Output the [X, Y] coordinate of the center of the cell containing the given text.  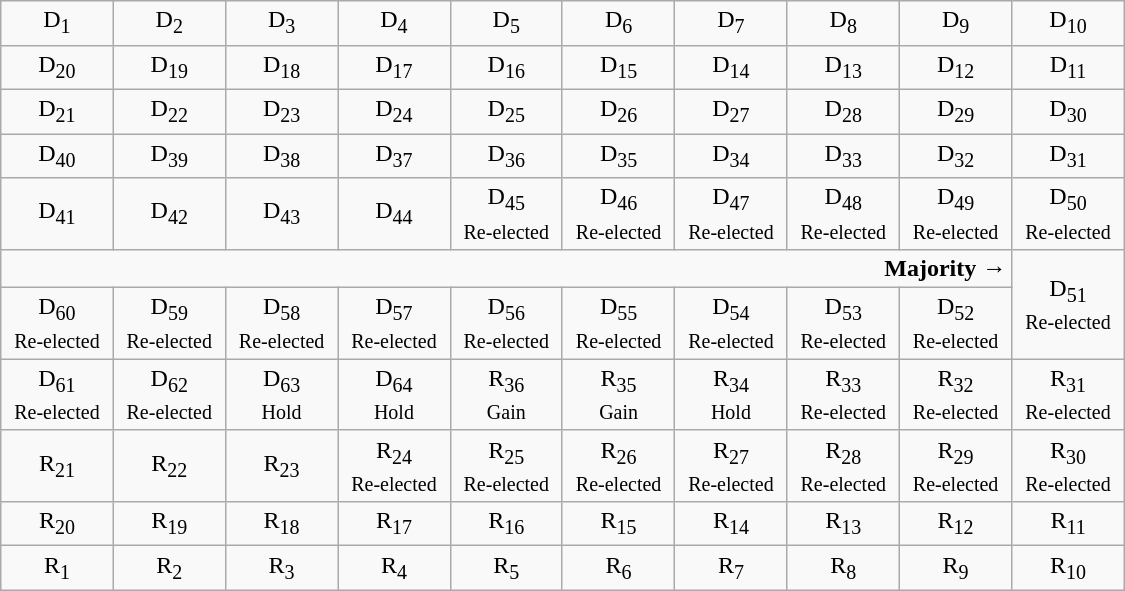
D4 [394, 23]
D20 [57, 67]
R18 [281, 524]
R15 [618, 524]
D58Re-elected [281, 324]
R33Re-elected [843, 394]
R8 [843, 568]
R22 [169, 466]
D28 [843, 111]
D42 [169, 214]
D64Hold [394, 394]
R1 [57, 568]
R3 [281, 568]
R28Re-elected [843, 466]
R25Re-elected [506, 466]
R14 [731, 524]
D1 [57, 23]
R31Re-elected [1068, 394]
R23 [281, 466]
D3 [281, 23]
D31 [1068, 156]
D24 [394, 111]
R30Re-elected [1068, 466]
D46Re-elected [618, 214]
D21 [57, 111]
D5 [506, 23]
R16 [506, 524]
D51Re-elected [1068, 304]
R7 [731, 568]
D48Re-elected [843, 214]
D44 [394, 214]
D17 [394, 67]
D59Re-elected [169, 324]
D33 [843, 156]
D14 [731, 67]
D49Re-elected [955, 214]
R5 [506, 568]
D36 [506, 156]
Majority → [506, 268]
R12 [955, 524]
R11 [1068, 524]
R19 [169, 524]
R35Gain [618, 394]
R13 [843, 524]
D61Re-elected [57, 394]
R10 [1068, 568]
R4 [394, 568]
D45Re-elected [506, 214]
D62Re-elected [169, 394]
D13 [843, 67]
R26Re-elected [618, 466]
D11 [1068, 67]
R20 [57, 524]
R36Gain [506, 394]
D12 [955, 67]
R34Hold [731, 394]
D18 [281, 67]
D43 [281, 214]
D34 [731, 156]
D27 [731, 111]
D6 [618, 23]
D16 [506, 67]
D2 [169, 23]
D39 [169, 156]
R2 [169, 568]
D60Re-elected [57, 324]
R6 [618, 568]
D30 [1068, 111]
D29 [955, 111]
R32Re-elected [955, 394]
D37 [394, 156]
D63Hold [281, 394]
R24Re-elected [394, 466]
R9 [955, 568]
D25 [506, 111]
D26 [618, 111]
D32 [955, 156]
D57Re-elected [394, 324]
D47Re-elected [731, 214]
D22 [169, 111]
R21 [57, 466]
D41 [57, 214]
D15 [618, 67]
D23 [281, 111]
D10 [1068, 23]
D9 [955, 23]
D7 [731, 23]
D50Re-elected [1068, 214]
D54Re-elected [731, 324]
D55Re-elected [618, 324]
D8 [843, 23]
R29Re-elected [955, 466]
D38 [281, 156]
D19 [169, 67]
R17 [394, 524]
D56Re-elected [506, 324]
D52Re-elected [955, 324]
D40 [57, 156]
R27Re-elected [731, 466]
D53Re-elected [843, 324]
D35 [618, 156]
